Identify which cell holds the provided text, then report its (X, Y) central coordinate. 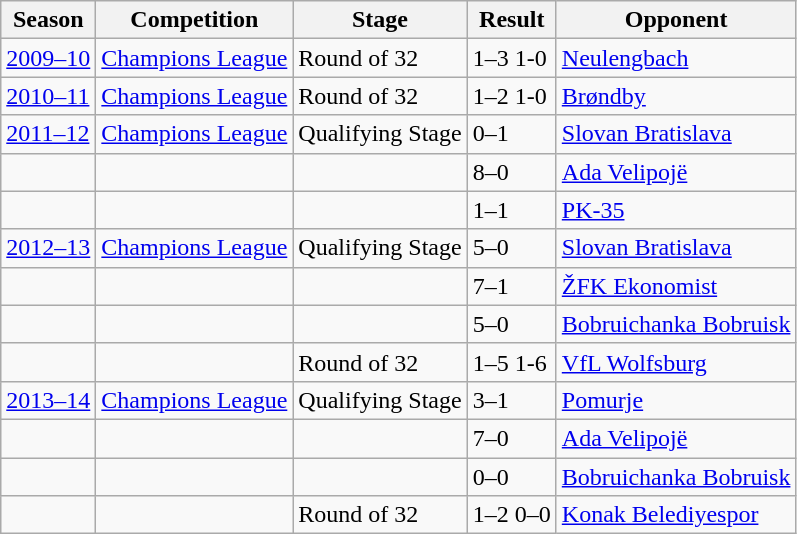
PK-35 (676, 210)
Competition (194, 20)
Stage (380, 20)
Season (48, 20)
Pomurje (676, 400)
2013–14 (48, 400)
1–3 1-0 (512, 58)
2012–13 (48, 248)
1–2 0–0 (512, 515)
7–1 (512, 286)
2010–11 (48, 96)
Result (512, 20)
ŽFK Ekonomist (676, 286)
3–1 (512, 400)
Neulengbach (676, 58)
Opponent (676, 20)
0–0 (512, 477)
8–0 (512, 172)
2011–12 (48, 134)
Konak Belediyespor (676, 515)
Brøndby (676, 96)
2009–10 (48, 58)
1–5 1-6 (512, 362)
VfL Wolfsburg (676, 362)
1–1 (512, 210)
0–1 (512, 134)
7–0 (512, 438)
1–2 1-0 (512, 96)
